Scan for the cell matching the given text and deliver its (x, y) coordinate at center. 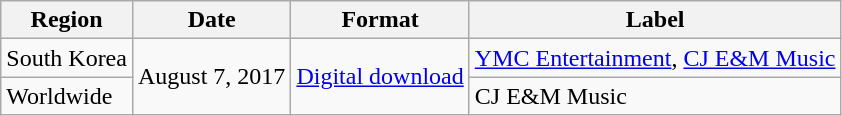
Region (67, 20)
Label (655, 20)
YMC Entertainment, CJ E&M Music (655, 58)
CJ E&M Music (655, 96)
August 7, 2017 (211, 77)
Digital download (380, 77)
Format (380, 20)
Worldwide (67, 96)
South Korea (67, 58)
Date (211, 20)
